Provide the [X, Y] coordinate of the cell's center where the given text is located.  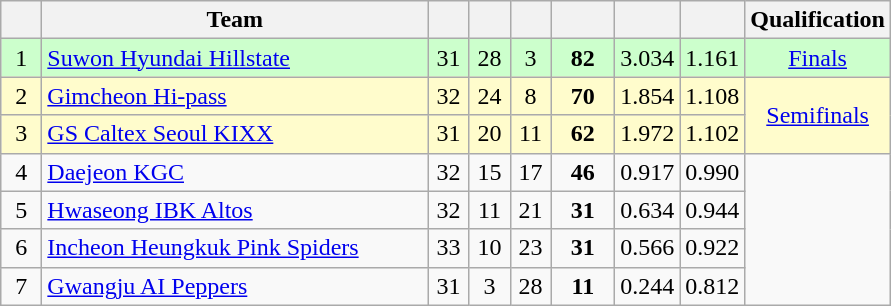
82 [583, 58]
3.034 [648, 58]
0.922 [712, 248]
5 [22, 210]
62 [583, 134]
6 [22, 248]
0.244 [648, 286]
2 [22, 96]
0.917 [648, 172]
1.108 [712, 96]
Finals [818, 58]
0.990 [712, 172]
0.944 [712, 210]
Suwon Hyundai Hillstate [235, 58]
Incheon Heungkuk Pink Spiders [235, 248]
1.972 [648, 134]
0.634 [648, 210]
Gimcheon Hi-pass [235, 96]
21 [530, 210]
GS Caltex Seoul KIXX [235, 134]
1.102 [712, 134]
1.854 [648, 96]
15 [490, 172]
24 [490, 96]
Qualification [818, 20]
1.161 [712, 58]
7 [22, 286]
23 [530, 248]
10 [490, 248]
46 [583, 172]
0.812 [712, 286]
17 [530, 172]
Daejeon KGC [235, 172]
Team [235, 20]
0.566 [648, 248]
Semifinals [818, 115]
70 [583, 96]
8 [530, 96]
4 [22, 172]
20 [490, 134]
Gwangju AI Peppers [235, 286]
33 [448, 248]
Hwaseong IBK Altos [235, 210]
1 [22, 58]
